Extract the [x, y] coordinate from the center of the cell holding the provided text.  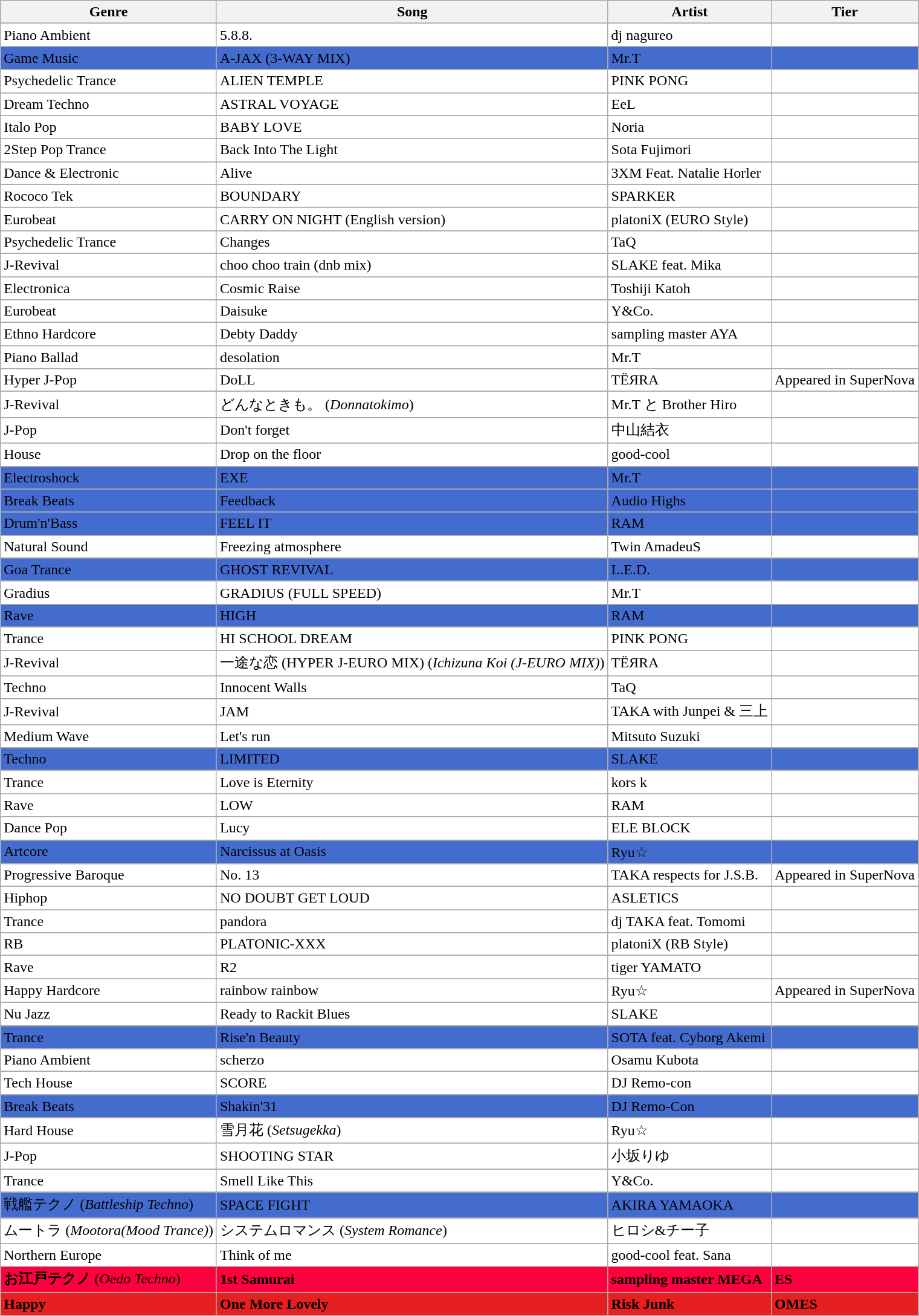
No. 13 [412, 875]
scherzo [412, 1060]
Don't forget [412, 430]
EXE [412, 478]
Progressive Baroque [109, 875]
Back Into The Light [412, 150]
FEEL IT [412, 523]
Goa Trance [109, 569]
Lucy [412, 828]
ASLETICS [689, 898]
tiger YAMATO [689, 967]
Innocent Walls [412, 687]
Ethno Hardcore [109, 334]
Hard House [109, 1130]
Cosmic Raise [412, 288]
Toshiji Katoh [689, 288]
雪月花 (Setsugekka) [412, 1130]
Artist [689, 12]
EeL [689, 104]
PLATONIC-XXX [412, 944]
SCORE [412, 1083]
OMES [845, 1304]
Medium Wave [109, 736]
AKIRA YAMAOKA [689, 1205]
Italo Pop [109, 127]
Electroshock [109, 478]
一途な恋 (HYPER J-EURO MIX) (Ichizuna Koi (J-EURO MIX)) [412, 664]
Daisuke [412, 311]
ムートラ (Mootora(Mood Trance)) [109, 1231]
SPACE FIGHT [412, 1205]
GRADIUS (FULL SPEED) [412, 592]
Mr.T と Brother Hiro [689, 405]
Genre [109, 12]
sampling master AYA [689, 334]
Dance & Electronic [109, 173]
Dance Pop [109, 828]
Debty Daddy [412, 334]
desolation [412, 357]
JAM [412, 712]
SPARKER [689, 196]
Think of me [412, 1255]
中山結衣 [689, 430]
kors k [689, 782]
GHOST REVIVAL [412, 569]
NO DOUBT GET LOUD [412, 898]
ALIEN TEMPLE [412, 81]
ES [845, 1279]
Tier [845, 12]
DJ Remo-Con [689, 1106]
Rise'n Beauty [412, 1037]
dj nagureo [689, 35]
Sota Fujimori [689, 150]
A-JAX (3-WAY MIX) [412, 58]
Hiphop [109, 898]
BOUNDARY [412, 196]
rainbow rainbow [412, 991]
Song [412, 12]
5.8.8. [412, 35]
Drop on the floor [412, 455]
Game Music [109, 58]
Love is Eternity [412, 782]
L.E.D. [689, 569]
Rococo Tek [109, 196]
LIMITED [412, 759]
DoLL [412, 380]
どんなときも。 (Donnatokimo) [412, 405]
2Step Pop Trance [109, 150]
sampling master MEGA [689, 1279]
戦艦テクノ (Battleship Techno) [109, 1205]
Dream Techno [109, 104]
good-cool feat. Sana [689, 1255]
R2 [412, 967]
1st Samurai [412, 1279]
3XM Feat. Natalie Horler [689, 173]
BABY LOVE [412, 127]
dj TAKA feat. Tomomi [689, 921]
CARRY ON NIGHT (English version) [412, 219]
Alive [412, 173]
SOTA feat. Cyborg Akemi [689, 1037]
Let's run [412, 736]
システムロマンス (System Romance) [412, 1231]
Changes [412, 242]
Happy Hardcore [109, 991]
House [109, 455]
TAKA with Junpei & 三上 [689, 712]
DJ Remo-con [689, 1083]
Smell Like This [412, 1181]
HI SCHOOL DREAM [412, 638]
Narcissus at Oasis [412, 852]
Shakin'31 [412, 1106]
Electronica [109, 288]
TAKA respects for J.S.B. [689, 875]
platoniX (RB Style) [689, 944]
platoniX (EURO Style) [689, 219]
One More Lovely [412, 1304]
Drum'n'Bass [109, 523]
Nu Jazz [109, 1014]
ASTRAL VOYAGE [412, 104]
Twin AmadeuS [689, 546]
Artcore [109, 852]
Feedback [412, 501]
Tech House [109, 1083]
Piano Ballad [109, 357]
LOW [412, 805]
Mitsuto Suzuki [689, 736]
Gradius [109, 592]
Osamu Kubota [689, 1060]
SLAKE feat. Mika [689, 265]
Freezing atmosphere [412, 546]
Risk Junk [689, 1304]
HIGH [412, 615]
Audio Highs [689, 501]
ヒロシ&チー子 [689, 1231]
SHOOTING STAR [412, 1156]
Natural Sound [109, 546]
Northern Europe [109, 1255]
pandora [412, 921]
Hyper J-Pop [109, 380]
お江戸テクノ (Oedo Techno) [109, 1279]
RB [109, 944]
Happy [109, 1304]
ELE BLOCK [689, 828]
小坂りゆ [689, 1156]
good-cool [689, 455]
Ready to Rackit Blues [412, 1014]
choo choo train (dnb mix) [412, 265]
Noria [689, 127]
